Output the [X, Y] coordinate of the center of the cell containing the given text.  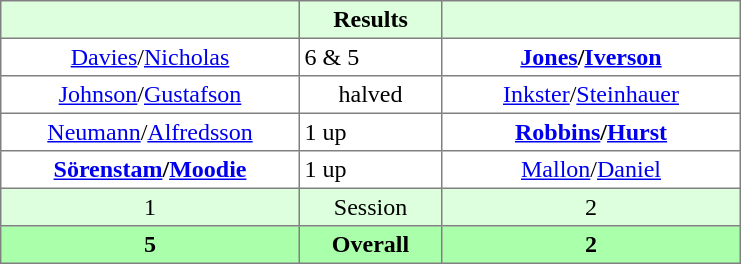
Neumann/Alfredsson [150, 132]
5 [150, 245]
1 [150, 207]
Johnson/Gustafson [150, 95]
Inkster/Steinhauer [591, 95]
halved [370, 95]
6 & 5 [370, 57]
Jones/Iverson [591, 57]
Session [370, 207]
Sörenstam/Moodie [150, 170]
Results [370, 20]
Robbins/Hurst [591, 132]
Overall [370, 245]
Davies/Nicholas [150, 57]
Mallon/Daniel [591, 170]
